From the cell containing the given text, extract its center point as [x, y] coordinate. 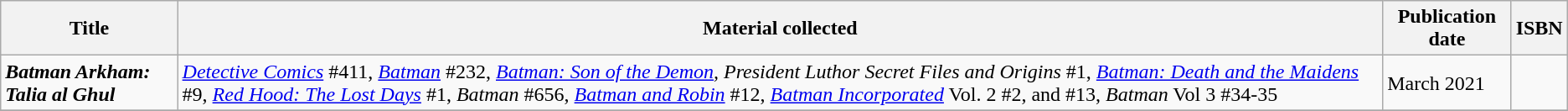
ISBN [1540, 29]
Publication date [1447, 29]
Material collected [781, 29]
Title [89, 29]
March 2021 [1447, 82]
Batman Arkham: Talia al Ghul [89, 82]
